Pinpoint the cell where the given text exists, returning its (x, y) midpoint coordinate. 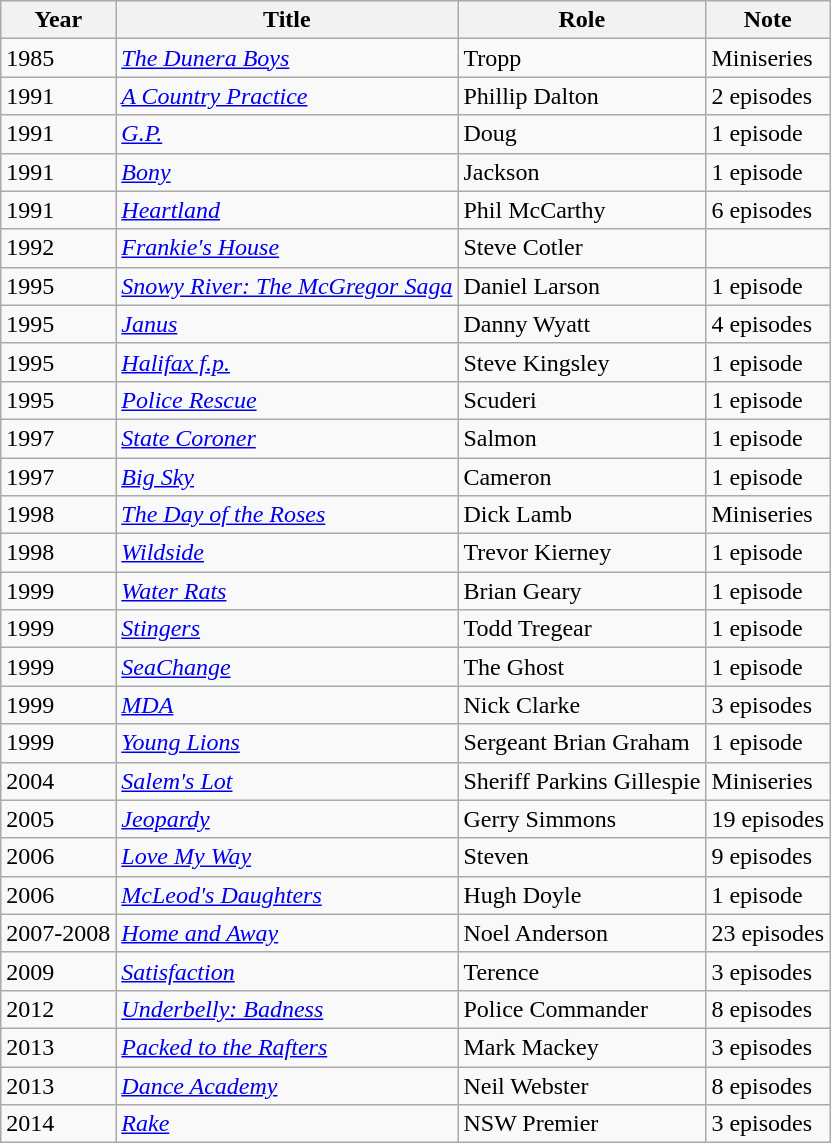
Brian Geary (582, 591)
2005 (58, 819)
1992 (58, 248)
SeaChange (287, 667)
1985 (58, 58)
Young Lions (287, 743)
Salem's Lot (287, 781)
Salmon (582, 438)
Cameron (582, 477)
State Coroner (287, 438)
Noel Anderson (582, 933)
Halifax f.p. (287, 362)
9 episodes (768, 857)
The Ghost (582, 667)
2009 (58, 971)
G.P. (287, 134)
A Country Practice (287, 96)
Sergeant Brian Graham (582, 743)
Note (768, 20)
19 episodes (768, 819)
2004 (58, 781)
Water Rats (287, 591)
Hugh Doyle (582, 895)
Satisfaction (287, 971)
The Dunera Boys (287, 58)
MDA (287, 705)
Love My Way (287, 857)
2012 (58, 1009)
Gerry Simmons (582, 819)
Phillip Dalton (582, 96)
Dick Lamb (582, 515)
Nick Clarke (582, 705)
McLeod's Daughters (287, 895)
The Day of the Roses (287, 515)
Home and Away (287, 933)
Jeopardy (287, 819)
2 episodes (768, 96)
Jackson (582, 172)
Sheriff Parkins Gillespie (582, 781)
NSW Premier (582, 1124)
Janus (287, 324)
Big Sky (287, 477)
Terence (582, 971)
Daniel Larson (582, 286)
2007-2008 (58, 933)
Phil McCarthy (582, 210)
Title (287, 20)
Dance Academy (287, 1085)
Doug (582, 134)
Police Commander (582, 1009)
Bony (287, 172)
Mark Mackey (582, 1047)
Todd Tregear (582, 629)
Stingers (287, 629)
Rake (287, 1124)
Scuderi (582, 400)
Snowy River: The McGregor Saga (287, 286)
Police Rescue (287, 400)
Danny Wyatt (582, 324)
2014 (58, 1124)
Role (582, 20)
6 episodes (768, 210)
Underbelly: Badness (287, 1009)
Year (58, 20)
Steven (582, 857)
Frankie's House (287, 248)
Neil Webster (582, 1085)
Packed to the Rafters (287, 1047)
Tropp (582, 58)
Wildside (287, 553)
23 episodes (768, 933)
Heartland (287, 210)
Steve Kingsley (582, 362)
Steve Cotler (582, 248)
Trevor Kierney (582, 553)
4 episodes (768, 324)
